From the cell containing the given text, extract its center point as (x, y) coordinate. 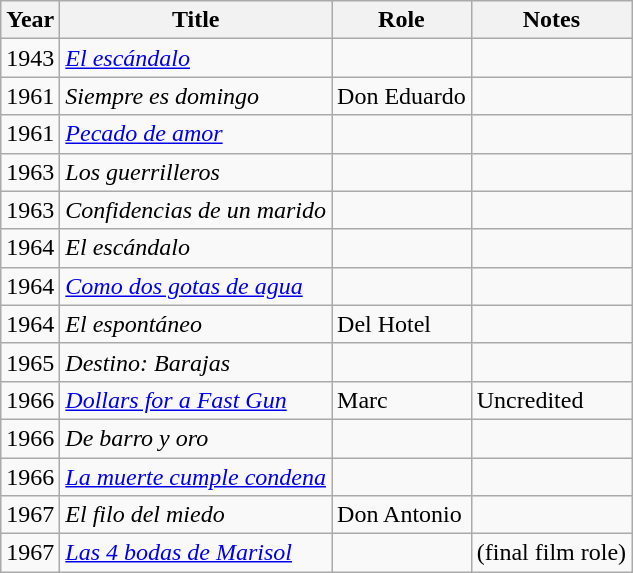
Marc (402, 400)
Title (196, 20)
Don Antonio (402, 515)
El filo del miedo (196, 515)
Year (30, 20)
Como dos gotas de agua (196, 286)
Confidencias de un marido (196, 210)
1943 (30, 58)
Los guerrilleros (196, 172)
Las 4 bodas de Marisol (196, 553)
Notes (551, 20)
Dollars for a Fast Gun (196, 400)
(final film role) (551, 553)
Del Hotel (402, 324)
Uncredited (551, 400)
El espontáneo (196, 324)
Don Eduardo (402, 96)
Role (402, 20)
La muerte cumple condena (196, 477)
Siempre es domingo (196, 96)
De barro y oro (196, 438)
Pecado de amor (196, 134)
Destino: Barajas (196, 362)
1965 (30, 362)
